Locate the cell with the specified text and output its (x, y) center coordinate. 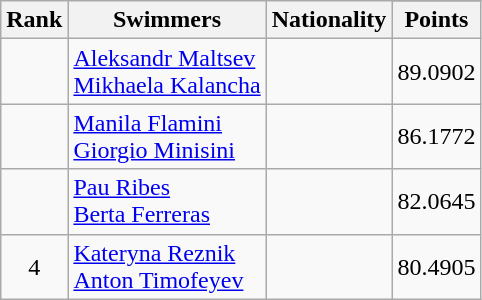
Points (436, 20)
Kateryna ReznikAnton Timofeyev (167, 266)
Manila FlaminiGiorgio Minisini (167, 136)
Rank (34, 20)
89.0902 (436, 72)
Swimmers (167, 20)
Nationality (329, 20)
Pau RibesBerta Ferreras (167, 202)
86.1772 (436, 136)
82.0645 (436, 202)
Aleksandr MaltsevMikhaela Kalancha (167, 72)
80.4905 (436, 266)
4 (34, 266)
